Capture the cell that displays the provided text and extract its (x, y) central coordinate. 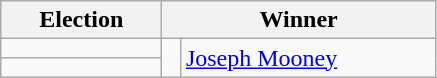
Election (82, 20)
Joseph Mooney (308, 58)
Winner (299, 20)
